Scan for the cell matching the given text and deliver its [X, Y] coordinate at center. 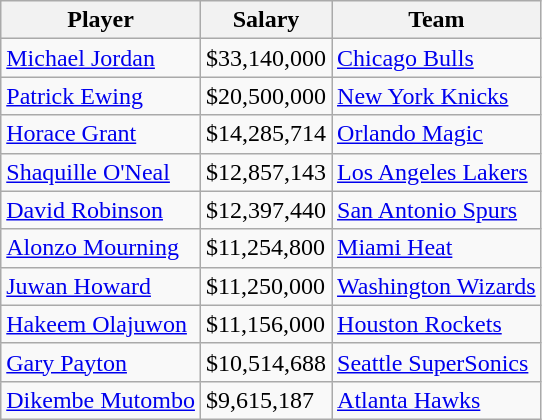
$14,285,714 [266, 134]
New York Knicks [437, 96]
$33,140,000 [266, 58]
Shaquille O'Neal [101, 172]
Seattle SuperSonics [437, 362]
Player [101, 20]
Los Angeles Lakers [437, 172]
Miami Heat [437, 248]
$12,397,440 [266, 210]
Horace Grant [101, 134]
$20,500,000 [266, 96]
$9,615,187 [266, 400]
Atlanta Hawks [437, 400]
Patrick Ewing [101, 96]
San Antonio Spurs [437, 210]
Orlando Magic [437, 134]
Washington Wizards [437, 286]
Chicago Bulls [437, 58]
David Robinson [101, 210]
Hakeem Olajuwon [101, 324]
$10,514,688 [266, 362]
Team [437, 20]
Dikembe Mutombo [101, 400]
$12,857,143 [266, 172]
Juwan Howard [101, 286]
Alonzo Mourning [101, 248]
$11,250,000 [266, 286]
Houston Rockets [437, 324]
$11,156,000 [266, 324]
$11,254,800 [266, 248]
Salary [266, 20]
Gary Payton [101, 362]
Michael Jordan [101, 58]
